From the cell containing the given text, extract its center point as [x, y] coordinate. 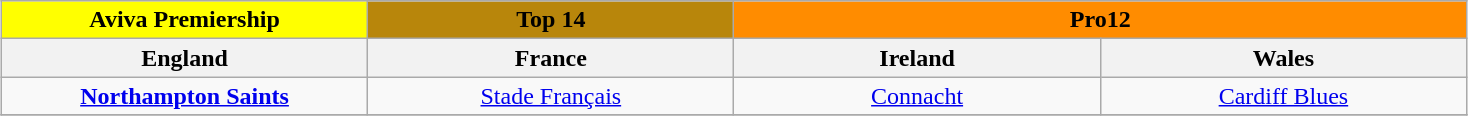
Wales [1283, 58]
Pro12 [1100, 20]
Ireland [917, 58]
Stade Français [551, 96]
Cardiff Blues [1283, 96]
Top 14 [551, 20]
Aviva Premiership [184, 20]
Connacht [917, 96]
England [184, 58]
Northampton Saints [184, 96]
France [551, 58]
